Determine the (x, y) coordinate at the center of the cell enclosing the given text.  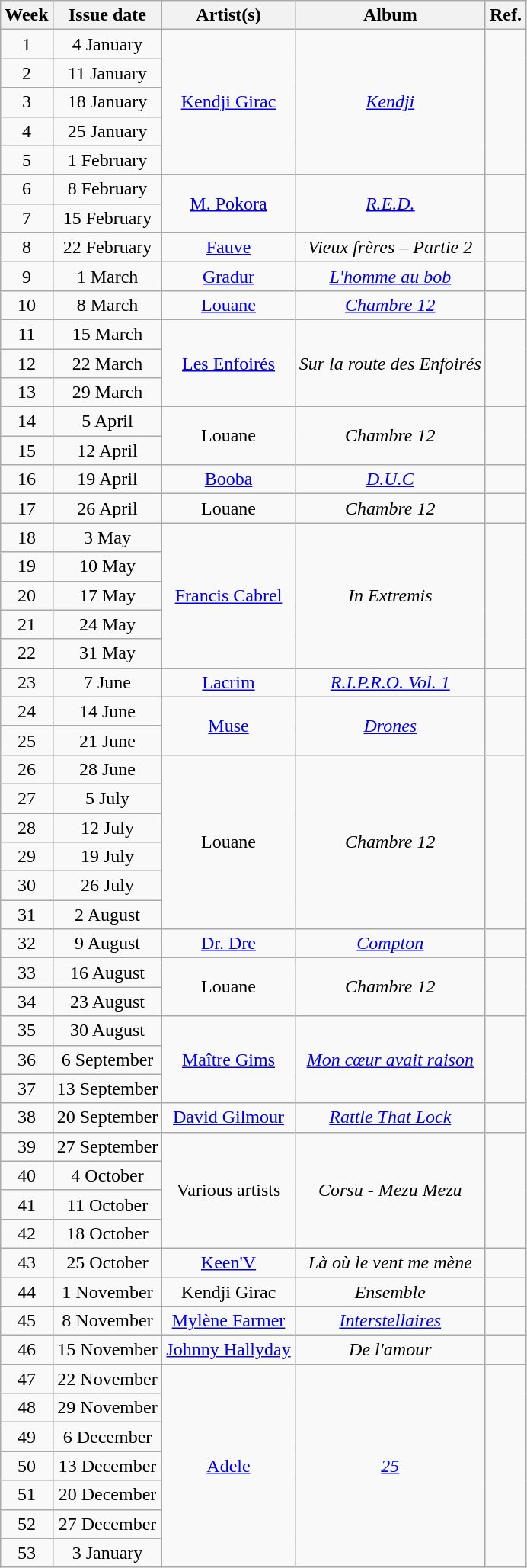
1 March (107, 276)
David Gilmour (228, 1117)
15 March (107, 334)
In Extremis (390, 595)
49 (27, 1437)
8 (27, 247)
13 September (107, 1089)
23 August (107, 1002)
22 March (107, 364)
Sur la route des Enfoirés (390, 363)
10 May (107, 566)
25 January (107, 131)
20 (27, 595)
5 July (107, 798)
Booba (228, 479)
18 (27, 537)
19 (27, 566)
5 (27, 160)
20 September (107, 1117)
Vieux frères – Partie 2 (390, 247)
13 December (107, 1466)
41 (27, 1204)
6 (27, 189)
2 (27, 73)
12 July (107, 827)
22 November (107, 1379)
Issue date (107, 15)
Keen'V (228, 1262)
9 (27, 276)
8 February (107, 189)
Là où le vent me mène (390, 1262)
11 January (107, 73)
6 December (107, 1437)
Maître Gims (228, 1060)
26 April (107, 508)
24 May (107, 624)
Mylène Farmer (228, 1321)
15 February (107, 218)
R.E.D. (390, 204)
8 November (107, 1321)
Mon cœur avait raison (390, 1060)
Album (390, 15)
33 (27, 973)
45 (27, 1321)
22 (27, 653)
19 April (107, 479)
12 April (107, 451)
29 (27, 857)
12 (27, 364)
53 (27, 1553)
21 (27, 624)
44 (27, 1292)
30 August (107, 1031)
38 (27, 1117)
Artist(s) (228, 15)
1 November (107, 1292)
16 (27, 479)
Gradur (228, 276)
21 June (107, 740)
27 (27, 798)
46 (27, 1350)
4 January (107, 44)
7 (27, 218)
40 (27, 1175)
1 (27, 44)
43 (27, 1262)
Corsu - Mezu Mezu (390, 1190)
27 September (107, 1146)
30 (27, 886)
7 June (107, 682)
Adele (228, 1466)
Week (27, 15)
6 September (107, 1060)
25 October (107, 1262)
48 (27, 1408)
28 (27, 827)
36 (27, 1060)
Dr. Dre (228, 944)
31 (27, 915)
37 (27, 1089)
34 (27, 1002)
Francis Cabrel (228, 595)
Drones (390, 726)
8 March (107, 305)
L'homme au bob (390, 276)
2 August (107, 915)
4 October (107, 1175)
31 May (107, 653)
16 August (107, 973)
D.U.C (390, 479)
18 October (107, 1233)
14 (27, 422)
Rattle That Lock (390, 1117)
27 December (107, 1524)
47 (27, 1379)
23 (27, 682)
39 (27, 1146)
3 January (107, 1553)
3 (27, 102)
26 (27, 769)
3 May (107, 537)
50 (27, 1466)
11 October (107, 1204)
1 February (107, 160)
9 August (107, 944)
Interstellaires (390, 1321)
17 May (107, 595)
32 (27, 944)
Various artists (228, 1190)
18 January (107, 102)
R.I.P.R.O. Vol. 1 (390, 682)
4 (27, 131)
Les Enfoirés (228, 363)
Ensemble (390, 1292)
17 (27, 508)
Fauve (228, 247)
15 November (107, 1350)
26 July (107, 886)
15 (27, 451)
14 June (107, 711)
42 (27, 1233)
De l'amour (390, 1350)
51 (27, 1495)
5 April (107, 422)
35 (27, 1031)
Lacrim (228, 682)
29 March (107, 393)
10 (27, 305)
52 (27, 1524)
24 (27, 711)
11 (27, 334)
28 June (107, 769)
M. Pokora (228, 204)
Ref. (506, 15)
22 February (107, 247)
13 (27, 393)
Kendji (390, 102)
29 November (107, 1408)
Johnny Hallyday (228, 1350)
20 December (107, 1495)
19 July (107, 857)
Muse (228, 726)
Compton (390, 944)
